Capture the cell that displays the provided text and extract its (X, Y) central coordinate. 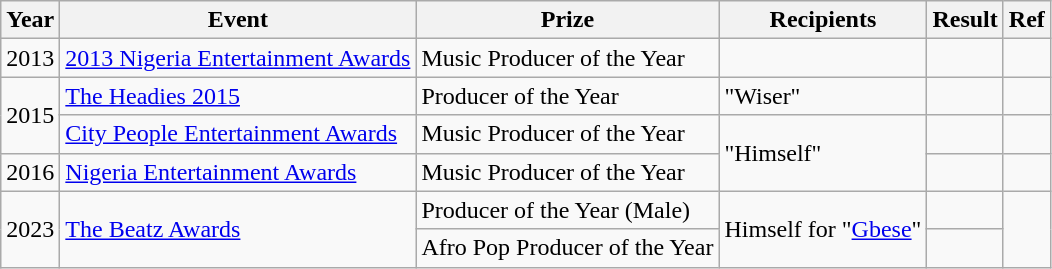
"Himself" (823, 153)
Producer of the Year (Male) (568, 210)
Afro Pop Producer of the Year (568, 248)
The Headies 2015 (238, 96)
Ref (1026, 20)
The Beatz Awards (238, 229)
Himself for "Gbese" (823, 229)
2016 (30, 172)
Event (238, 20)
2013 (30, 58)
Result (965, 20)
Prize (568, 20)
Producer of the Year (568, 96)
City People Entertainment Awards (238, 134)
"Wiser" (823, 96)
Year (30, 20)
Recipients (823, 20)
2015 (30, 115)
Nigeria Entertainment Awards (238, 172)
2013 Nigeria Entertainment Awards (238, 58)
2023 (30, 229)
